Capture the cell that displays the provided text and extract its [X, Y] central coordinate. 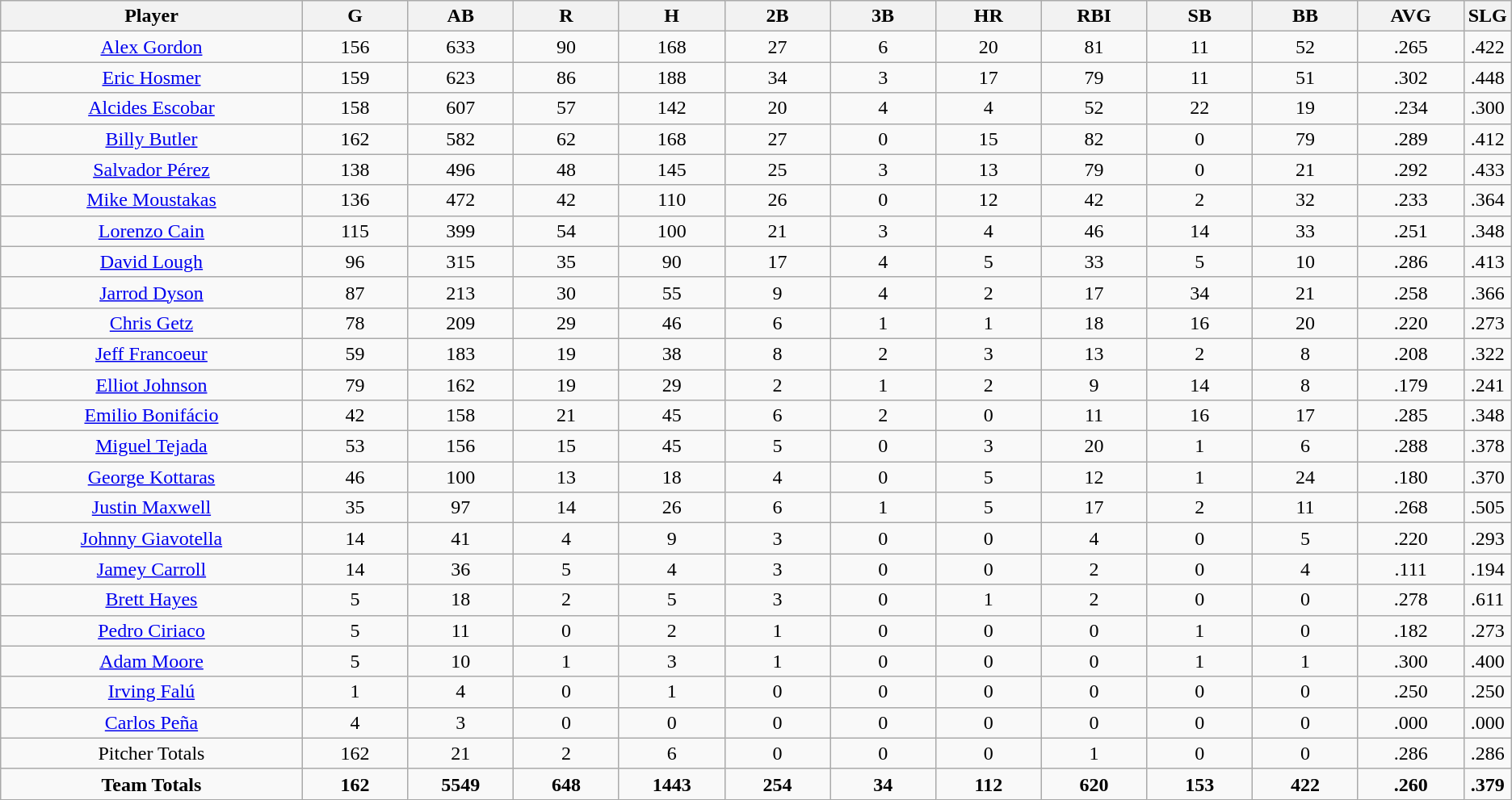
HR [989, 16]
Miguel Tejada [152, 446]
582 [460, 139]
Pitcher Totals [152, 753]
.288 [1410, 446]
30 [567, 292]
.378 [1488, 446]
607 [460, 108]
496 [460, 170]
.180 [1410, 477]
142 [672, 108]
Alex Gordon [152, 47]
648 [567, 784]
.448 [1488, 77]
Emilio Bonifácio [152, 416]
Pedro Ciriaco [152, 630]
.611 [1488, 600]
96 [355, 262]
57 [567, 108]
620 [1094, 784]
112 [989, 784]
BB [1305, 16]
.285 [1410, 416]
Johnny Giavotella [152, 538]
Justin Maxwell [152, 508]
Irving Falú [152, 692]
Billy Butler [152, 139]
138 [355, 170]
.293 [1488, 538]
87 [355, 292]
Alcides Escobar [152, 108]
2B [777, 16]
36 [460, 569]
115 [355, 231]
82 [1094, 139]
.241 [1488, 385]
633 [460, 47]
.433 [1488, 170]
97 [460, 508]
24 [1305, 477]
Mike Moustakas [152, 200]
.366 [1488, 292]
53 [355, 446]
25 [777, 170]
AVG [1410, 16]
.422 [1488, 47]
H [672, 16]
SLG [1488, 16]
254 [777, 784]
R [567, 16]
78 [355, 323]
.194 [1488, 569]
.278 [1410, 600]
.322 [1488, 354]
183 [460, 354]
AB [460, 16]
41 [460, 538]
.179 [1410, 385]
62 [567, 139]
.505 [1488, 508]
54 [567, 231]
Player [152, 16]
.302 [1410, 77]
Brett Hayes [152, 600]
.289 [1410, 139]
51 [1305, 77]
Elliot Johnson [152, 385]
48 [567, 170]
145 [672, 170]
209 [460, 323]
422 [1305, 784]
Jeff Francoeur [152, 354]
623 [460, 77]
5549 [460, 784]
159 [355, 77]
SB [1200, 16]
32 [1305, 200]
399 [460, 231]
RBI [1094, 16]
G [355, 16]
.234 [1410, 108]
Salvador Pérez [152, 170]
.260 [1410, 784]
Lorenzo Cain [152, 231]
3B [884, 16]
1443 [672, 784]
.258 [1410, 292]
Jamey Carroll [152, 569]
110 [672, 200]
22 [1200, 108]
.182 [1410, 630]
55 [672, 292]
.292 [1410, 170]
213 [460, 292]
.400 [1488, 661]
315 [460, 262]
59 [355, 354]
153 [1200, 784]
Chris Getz [152, 323]
.370 [1488, 477]
.413 [1488, 262]
David Lough [152, 262]
Carlos Peña [152, 723]
Adam Moore [152, 661]
.412 [1488, 139]
.233 [1410, 200]
Team Totals [152, 784]
.208 [1410, 354]
.265 [1410, 47]
472 [460, 200]
.111 [1410, 569]
.364 [1488, 200]
.379 [1488, 784]
86 [567, 77]
.268 [1410, 508]
Jarrod Dyson [152, 292]
Eric Hosmer [152, 77]
188 [672, 77]
136 [355, 200]
.251 [1410, 231]
George Kottaras [152, 477]
81 [1094, 47]
38 [672, 354]
